Identify which cell holds the provided text, then report its [X, Y] central coordinate. 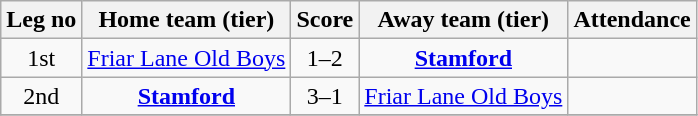
Attendance [632, 20]
Leg no [42, 20]
3–1 [325, 96]
Home team (tier) [186, 20]
Away team (tier) [464, 20]
Score [325, 20]
2nd [42, 96]
1–2 [325, 58]
1st [42, 58]
